Search for the cell housing the specified text and yield its (X, Y) center coordinate. 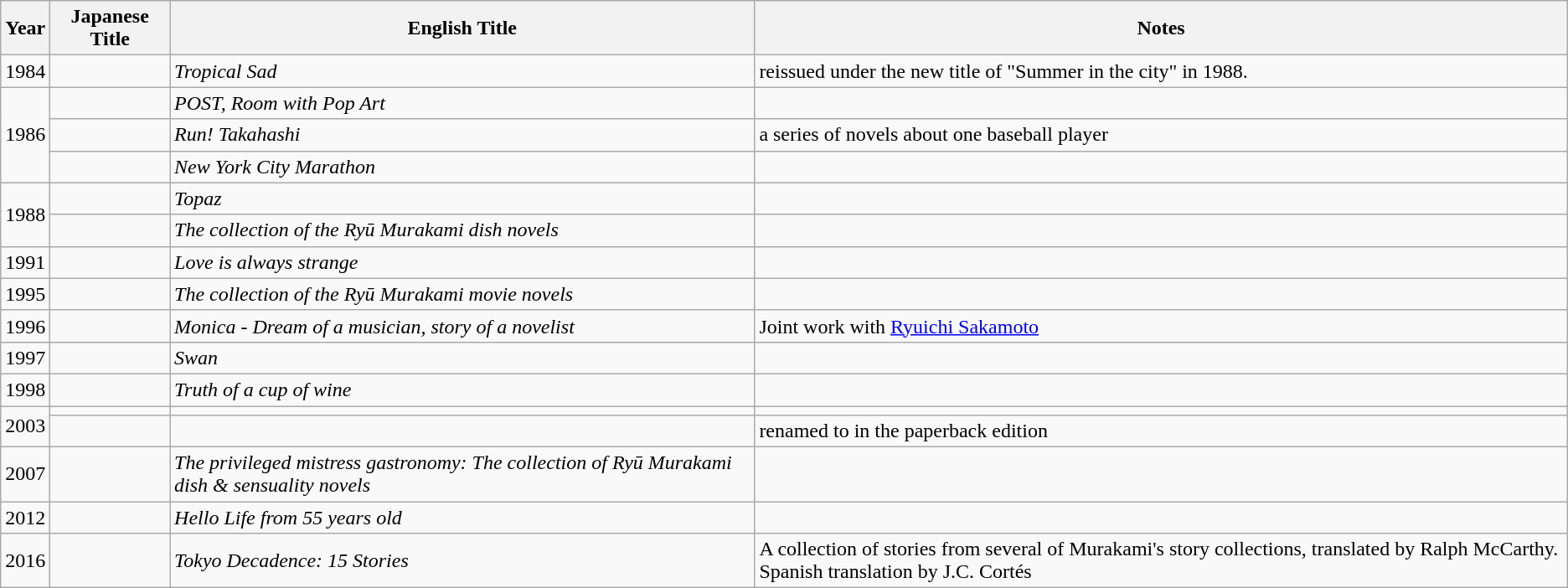
Japanese Title (111, 28)
1998 (25, 389)
Tropical Sad (462, 71)
a series of novels about one baseball player (1161, 135)
2016 (25, 561)
Joint work with Ryuichi Sakamoto (1161, 326)
1984 (25, 71)
Notes (1161, 28)
Year (25, 28)
Topaz (462, 199)
Love is always strange (462, 262)
reissued under the new title of "Summer in the city" in 1988. (1161, 71)
2012 (25, 518)
POST, Room with Pop Art (462, 103)
Truth of a cup of wine (462, 389)
Tokyo Decadence: 15 Stories (462, 561)
The collection of the Ryū Murakami movie novels (462, 294)
2007 (25, 474)
1991 (25, 262)
The collection of the Ryū Murakami dish novels (462, 230)
Hello Life from 55 years old (462, 518)
1995 (25, 294)
English Title (462, 28)
Monica - Dream of a musician, story of a novelist (462, 326)
renamed to in the paperback edition (1161, 431)
Run! Takahashi (462, 135)
A collection of stories from several of Murakami's story collections, translated by Ralph McCarthy. Spanish translation by J.C. Cortés (1161, 561)
1986 (25, 135)
1997 (25, 358)
2003 (25, 426)
New York City Marathon (462, 167)
Swan (462, 358)
1996 (25, 326)
The privileged mistress gastronomy: The collection of Ryū Murakami dish & sensuality novels (462, 474)
1988 (25, 214)
